Capture the cell that displays the provided text and extract its (X, Y) central coordinate. 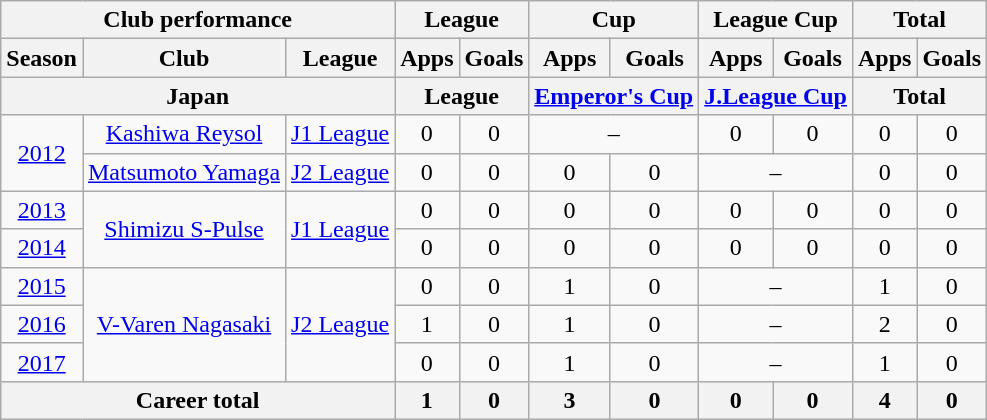
Matsumoto Yamaga (184, 172)
2012 (42, 153)
2 (884, 324)
2013 (42, 210)
4 (884, 400)
2017 (42, 362)
League Cup (776, 20)
2014 (42, 248)
2016 (42, 324)
Club performance (198, 20)
Season (42, 58)
Shimizu S-Pulse (184, 229)
Career total (198, 400)
Japan (198, 96)
2015 (42, 286)
3 (570, 400)
Kashiwa Reysol (184, 134)
J.League Cup (776, 96)
Emperor's Cup (614, 96)
Cup (614, 20)
Club (184, 58)
V-Varen Nagasaki (184, 324)
